Provide the [X, Y] coordinate of the cell's center where the given text is located.  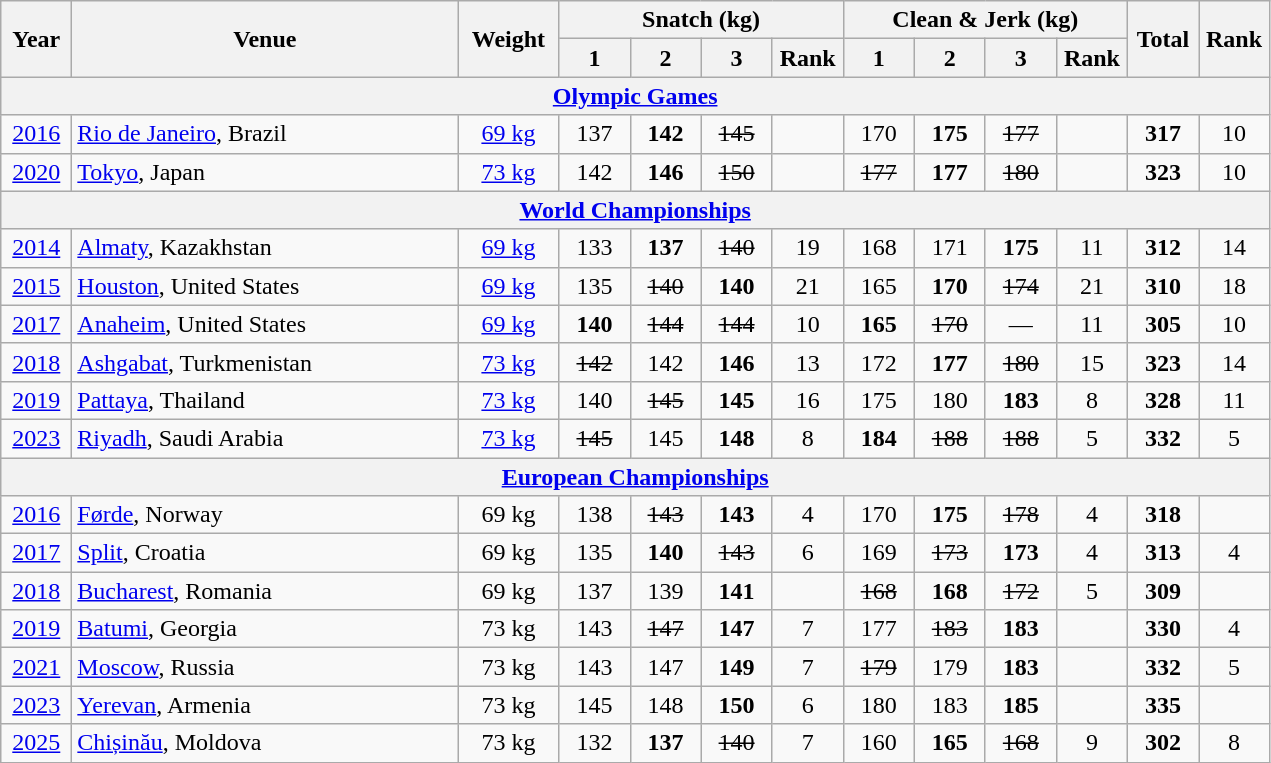
2025 [36, 743]
Ashgabat, Turkmenistan [265, 362]
Bucharest, Romania [265, 591]
Olympic Games [636, 96]
312 [1162, 248]
318 [1162, 515]
330 [1162, 629]
310 [1162, 286]
317 [1162, 134]
9 [1092, 743]
13 [808, 362]
16 [808, 400]
Batumi, Georgia [265, 629]
149 [736, 667]
Venue [265, 39]
309 [1162, 591]
133 [594, 248]
2014 [36, 248]
171 [950, 248]
2021 [36, 667]
Yerevan, Armenia [265, 705]
Riyadh, Saudi Arabia [265, 438]
Split, Croatia [265, 553]
— [1020, 324]
185 [1020, 705]
174 [1020, 286]
313 [1162, 553]
World Championships [636, 210]
302 [1162, 743]
305 [1162, 324]
Førde, Norway [265, 515]
Tokyo, Japan [265, 172]
Weight [508, 39]
139 [666, 591]
Houston, United States [265, 286]
2015 [36, 286]
19 [808, 248]
Total [1162, 39]
132 [594, 743]
184 [878, 438]
Moscow, Russia [265, 667]
Anaheim, United States [265, 324]
138 [594, 515]
160 [878, 743]
335 [1162, 705]
178 [1020, 515]
European Championships [636, 477]
Clean & Jerk (kg) [985, 20]
Chișinău, Moldova [265, 743]
328 [1162, 400]
141 [736, 591]
2020 [36, 172]
Snatch (kg) [701, 20]
169 [878, 553]
15 [1092, 362]
Pattaya, Thailand [265, 400]
Year [36, 39]
18 [1234, 286]
Rio de Janeiro, Brazil [265, 134]
Almaty, Kazakhstan [265, 248]
